From the cell containing the given text, extract its center point as [X, Y] coordinate. 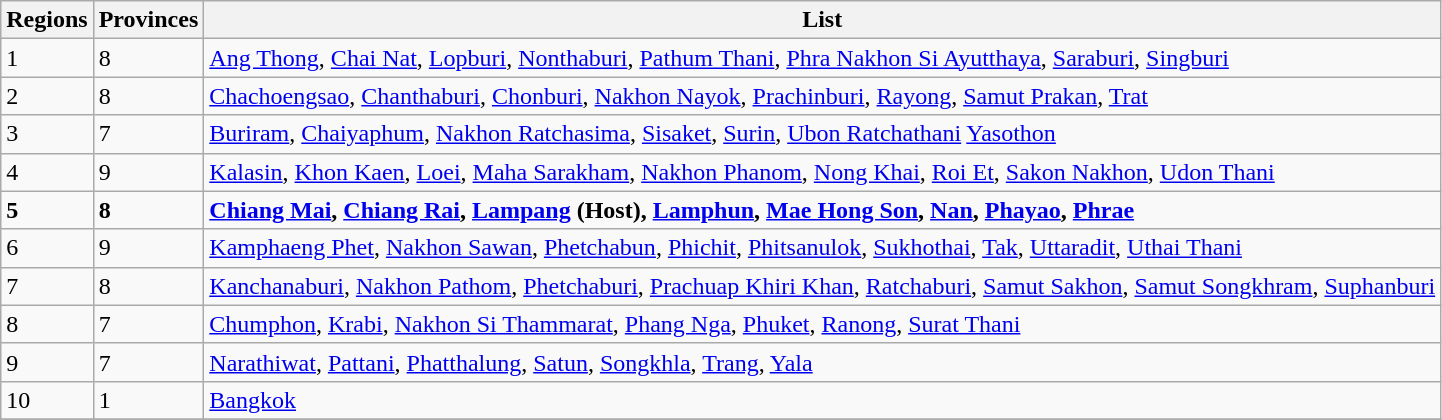
Chachoengsao, Chanthaburi, Chonburi, Nakhon Nayok, Prachinburi, Rayong, Samut Prakan, Trat [822, 96]
5 [47, 210]
Provinces [148, 20]
2 [47, 96]
Kanchanaburi, Nakhon Pathom, Phetchaburi, Prachuap Khiri Khan, Ratchaburi, Samut Sakhon, Samut Songkhram, Suphanburi [822, 286]
Chumphon, Krabi, Nakhon Si Thammarat, Phang Nga, Phuket, Ranong, Surat Thani [822, 324]
Buriram, Chaiyaphum, Nakhon Ratchasima, Sisaket, Surin, Ubon Ratchathani Yasothon [822, 134]
Kalasin, Khon Kaen, Loei, Maha Sarakham, Nakhon Phanom, Nong Khai, Roi Et, Sakon Nakhon, Udon Thani [822, 172]
4 [47, 172]
10 [47, 400]
3 [47, 134]
Ang Thong, Chai Nat, Lopburi, Nonthaburi, Pathum Thani, Phra Nakhon Si Ayutthaya, Saraburi, Singburi [822, 58]
6 [47, 248]
Chiang Mai, Chiang Rai, Lampang (Host), Lamphun, Mae Hong Son, Nan, Phayao, Phrae [822, 210]
Regions [47, 20]
Kamphaeng Phet, Nakhon Sawan, Phetchabun, Phichit, Phitsanulok, Sukhothai, Tak, Uttaradit, Uthai Thani [822, 248]
Narathiwat, Pattani, Phatthalung, Satun, Songkhla, Trang, Yala [822, 362]
List [822, 20]
Bangkok [822, 400]
